Output the [x, y] coordinate of the center of the cell containing the given text.  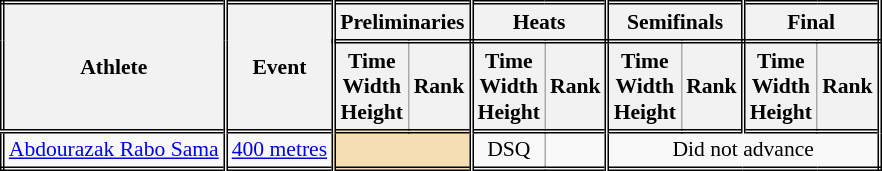
Athlete [114, 67]
Semifinals [675, 22]
Abdourazak Rabo Sama [114, 150]
Heats [539, 22]
Final [811, 22]
400 metres [279, 150]
Did not advance [743, 150]
Preliminaries [402, 22]
DSQ [508, 150]
Event [279, 67]
